Pinpoint the cell where the given text exists, returning its (x, y) midpoint coordinate. 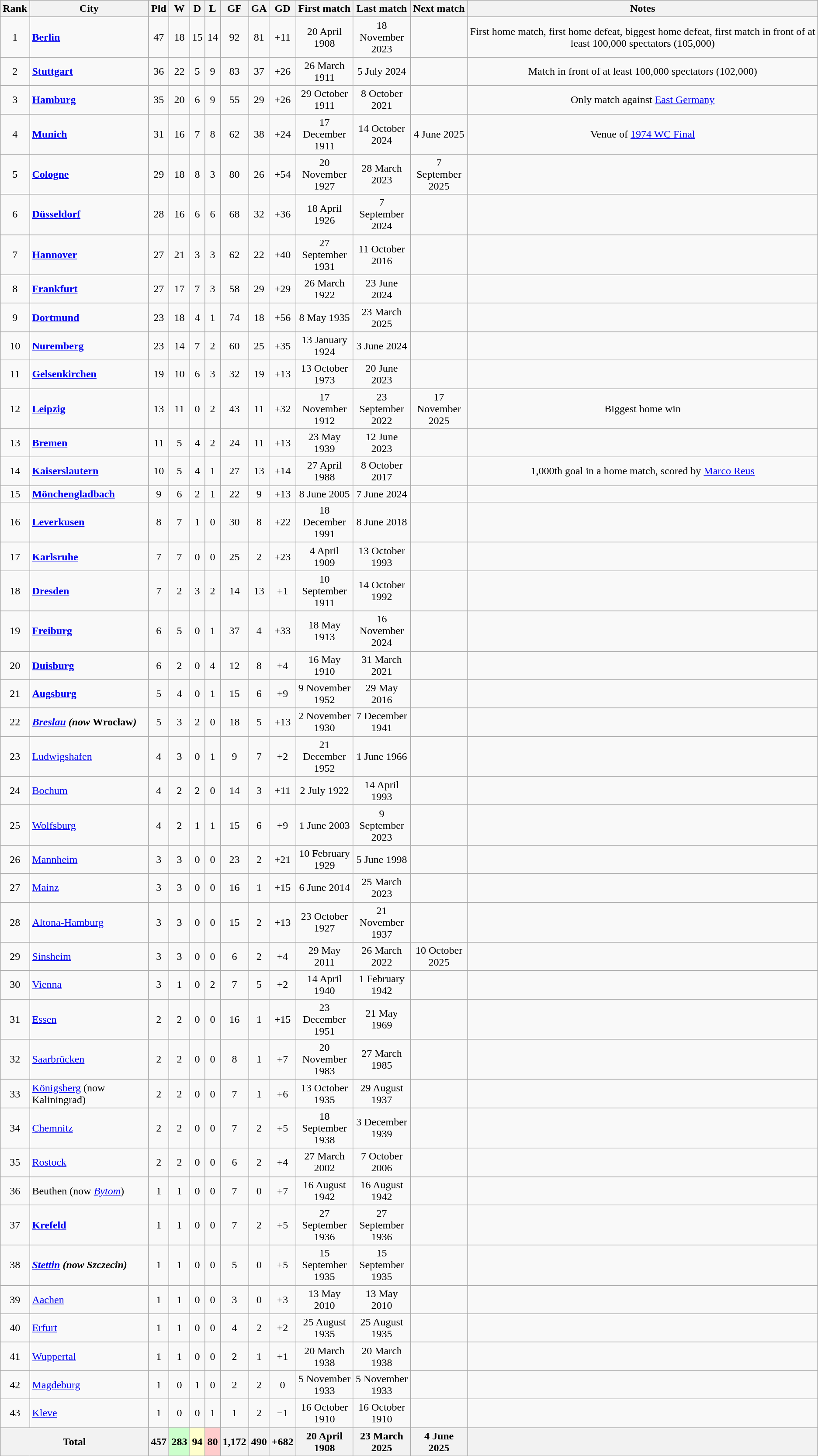
13 October 1973 (324, 374)
Match in front of at least 100,000 spectators (102,000) (642, 72)
+40 (282, 255)
Next match (439, 9)
21 May 1969 (382, 1019)
81 (259, 37)
Essen (89, 1019)
16 May 1910 (324, 666)
+29 (282, 289)
Breslau (now Wrocław) (89, 722)
+24 (282, 134)
40 (15, 1328)
60 (234, 346)
29 August 1937 (382, 1094)
8 October 2021 (382, 100)
27 April 1988 (324, 472)
92 (234, 37)
Biggest home win (642, 409)
First home match, first home defeat, biggest home defeat, first match in front of at least 100,000 spectators (105,000) (642, 37)
27 March 1985 (382, 1059)
18 November 2023 (382, 37)
26 March 1911 (324, 72)
Augsburg (89, 693)
7 June 2024 (382, 494)
Rank (15, 9)
39 (15, 1300)
1,172 (234, 1441)
Only match against East Germany (642, 100)
8 October 2017 (382, 472)
1 June 2003 (324, 825)
2 November 1930 (324, 722)
L (212, 9)
10 September 1911 (324, 591)
Total (74, 1441)
W (179, 9)
58 (234, 289)
Aachen (89, 1300)
Magdeburg (89, 1384)
28 March 2023 (382, 174)
7 October 2006 (382, 1163)
Venue of 1974 WC Final (642, 134)
14 April 1940 (324, 985)
18 December 1991 (324, 522)
City (89, 9)
+6 (282, 1094)
Hannover (89, 255)
20 June 2023 (382, 374)
5 July 2024 (382, 72)
Berlin (89, 37)
Rostock (89, 1163)
13 October 1935 (324, 1094)
2 July 1922 (324, 790)
20 November 1983 (324, 1059)
33 (15, 1094)
18 May 1913 (324, 631)
13 January 1924 (324, 346)
8 May 1935 (324, 317)
29 May 2011 (324, 956)
Leverkusen (89, 522)
1 June 1966 (382, 756)
Cologne (89, 174)
23 June 2024 (382, 289)
7 September 2025 (439, 174)
Sinsheim (89, 956)
Vienna (89, 985)
+14 (282, 472)
Dresden (89, 591)
Altona-Hamburg (89, 922)
21 December 1952 (324, 756)
Erfurt (89, 1328)
Wuppertal (89, 1356)
41 (15, 1356)
14 October 1992 (382, 591)
83 (234, 72)
Düsseldorf (89, 214)
27 September 1931 (324, 255)
29 October 1911 (324, 100)
26 March 1922 (324, 289)
Königsberg (now Kaliningrad) (89, 1094)
1 February 1942 (382, 985)
17 December 1911 (324, 134)
First match (324, 9)
Beuthen (now Bytom) (89, 1190)
GF (234, 9)
25 March 2023 (382, 887)
6 June 2014 (324, 887)
Mannheim (89, 859)
Stettin (now Szczecin) (89, 1265)
26 March 2022 (382, 956)
1,000th goal in a home match, scored by Marco Reus (642, 472)
17 November 2025 (439, 409)
Notes (642, 9)
7 December 1941 (382, 722)
Dortmund (89, 317)
Chemnitz (89, 1128)
457 (159, 1441)
Mainz (89, 887)
+36 (282, 214)
14 October 2024 (382, 134)
Stuttgart (89, 72)
Kaiserslautern (89, 472)
3 December 1939 (382, 1128)
21 November 1937 (382, 922)
9 September 2023 (382, 825)
Mönchengladbach (89, 494)
Ludwigshafen (89, 756)
GD (282, 9)
12 June 2023 (382, 443)
23 September 2022 (382, 409)
47 (159, 37)
283 (179, 1441)
+22 (282, 522)
7 September 2024 (382, 214)
8 June 2005 (324, 494)
+33 (282, 631)
+21 (282, 859)
55 (234, 100)
+682 (282, 1441)
34 (15, 1128)
18 April 1926 (324, 214)
GA (259, 9)
27 March 2002 (324, 1163)
10 February 1929 (324, 859)
Leipzig (89, 409)
Munich (89, 134)
Nuremberg (89, 346)
9 November 1952 (324, 693)
10 October 2025 (439, 956)
490 (259, 1441)
Saarbrücken (89, 1059)
4 April 1909 (324, 556)
29 May 2016 (382, 693)
14 April 1993 (382, 790)
16 November 2024 (382, 631)
31 March 2021 (382, 666)
8 June 2018 (382, 522)
+23 (282, 556)
+32 (282, 409)
5 June 1998 (382, 859)
D (198, 9)
18 September 1938 (324, 1128)
+35 (282, 346)
68 (234, 214)
Gelsenkirchen (89, 374)
Duisburg (89, 666)
11 October 2016 (382, 255)
+3 (282, 1300)
Frankfurt (89, 289)
Kleve (89, 1413)
3 June 2024 (382, 346)
23 December 1951 (324, 1019)
−1 (282, 1413)
Bremen (89, 443)
+56 (282, 317)
23 May 1939 (324, 443)
13 October 1993 (382, 556)
42 (15, 1384)
Karlsruhe (89, 556)
Hamburg (89, 100)
74 (234, 317)
Last match (382, 9)
Bochum (89, 790)
17 November 1912 (324, 409)
Freiburg (89, 631)
Pld (159, 9)
94 (198, 1441)
23 October 1927 (324, 922)
+54 (282, 174)
20 November 1927 (324, 174)
Wolfsburg (89, 825)
Krefeld (89, 1225)
